From the cell containing the given text, extract its center point as (x, y) coordinate. 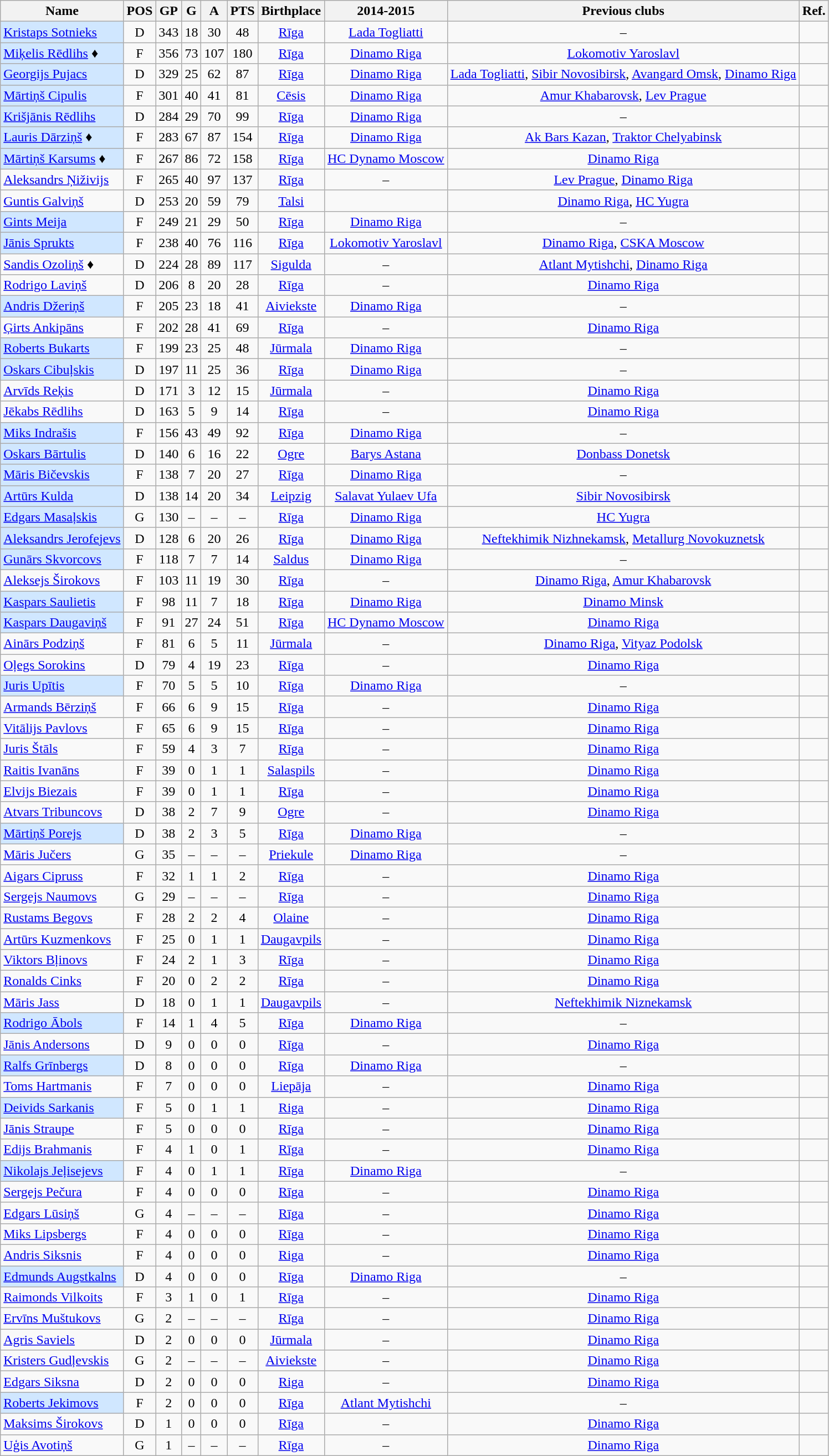
140 (168, 454)
154 (243, 137)
Previous clubs (623, 11)
A (214, 11)
284 (168, 116)
Mārtiņš Porejs (62, 833)
35 (168, 854)
301 (168, 95)
Jānis Andersons (62, 1044)
49 (214, 433)
72 (214, 158)
Nikolajs Jeļisejevs (62, 1171)
Viktors Bļinovs (62, 960)
Aleksandrs Jerofejevs (62, 538)
34 (243, 496)
Ģirts Ankipāns (62, 327)
Olaine (291, 917)
267 (168, 158)
92 (243, 433)
89 (214, 264)
HC Yugra (623, 517)
Sergejs Naumovs (62, 896)
Oļegs Sorokins (62, 665)
343 (168, 32)
Andris Siksnis (62, 1255)
116 (243, 243)
Mārtiņš Cipulis (62, 95)
73 (192, 53)
Juris Upītis (62, 686)
202 (168, 327)
Gunārs Skvorcovs (62, 559)
Andris Džeriņš (62, 306)
Artūrs Kulda (62, 496)
PTS (243, 11)
Birthplace (291, 11)
Lauris Dārziņš ♦ (62, 137)
65 (168, 728)
Rustams Begovs (62, 917)
Talsi (291, 201)
Rodrigo Ābols (62, 1023)
50 (243, 222)
97 (214, 180)
253 (168, 201)
137 (243, 180)
51 (243, 623)
Guntis Galviņš (62, 201)
Neftekhimik Niznekamsk (623, 1002)
130 (168, 517)
Cēsis (291, 95)
Aleksejs Širokovs (62, 580)
Dinamo Riga, Amur Khabarovsk (623, 580)
Edgars Masaļskis (62, 517)
Dinamo Riga, HC Yugra (623, 201)
26 (243, 538)
Gints Meija (62, 222)
22 (243, 454)
Neftekhimik Nizhnekamsk, Metallurg Novokuznetsk (623, 538)
36 (243, 370)
Armands Bērziņš (62, 707)
163 (168, 412)
Deivids Sarkanis (62, 1108)
118 (168, 559)
GP (168, 11)
Donbass Donetsk (623, 454)
Miķelis Rēdlihs ♦ (62, 53)
Lada Togliatti (386, 32)
Elvijs Biezais (62, 791)
POS (140, 11)
Miks Indrašis (62, 433)
180 (243, 53)
Raimonds Vilkoits (62, 1298)
Juris Štāls (62, 749)
Jēkabs Rēdlihs (62, 412)
Jānis Straupe (62, 1129)
Sibir Novosibirsk (623, 496)
Toms Hartmanis (62, 1086)
Edmunds Augstkalns (62, 1276)
Krišjānis Rēdlihs (62, 116)
Rodrigo Laviņš (62, 285)
21 (192, 222)
205 (168, 306)
Māris Jass (62, 1002)
Jānis Sprukts (62, 243)
Edgars Lūsiņš (62, 1213)
Oskars Cibuļskis (62, 370)
91 (168, 623)
10 (243, 686)
Māris Bičevskis (62, 475)
Sergejs Pečura (62, 1192)
Edgars Siksna (62, 1382)
Sandis Ozoliņš ♦ (62, 264)
128 (168, 538)
206 (168, 285)
Aleksandrs Ņiživijs (62, 180)
Arvīds Reķis (62, 391)
Artūrs Kuzmenkovs (62, 939)
Liepāja (291, 1086)
Name (62, 11)
265 (168, 180)
249 (168, 222)
32 (168, 875)
Agris Saviels (62, 1340)
107 (214, 53)
224 (168, 264)
Kristaps Sotnieks (62, 32)
Salavat Yulaev Ufa (386, 496)
62 (214, 74)
86 (192, 158)
76 (214, 243)
Priekule (291, 854)
2014-2015 (386, 11)
12 (214, 391)
Mārtiņš Karsums ♦ (62, 158)
Aigars Cipruss (62, 875)
Lada Togliatti, Sibir Novosibirsk, Avangard Omsk, Dinamo Riga (623, 74)
Maksims Širokovs (62, 1424)
Kaspars Daugaviņš (62, 623)
67 (192, 137)
Atlant Mytishchi, Dinamo Riga (623, 264)
238 (168, 243)
Ref. (813, 11)
Kristers Gudļevskis (62, 1361)
Atvars Tribuncovs (62, 812)
Ak Bars Kazan, Traktor Chelyabinsk (623, 137)
Kaspars Saulietis (62, 601)
98 (168, 601)
99 (243, 116)
Leipzig (291, 496)
Ainārs Podziņš (62, 644)
Dinamo Riga, CSKA Moscow (623, 243)
283 (168, 137)
Roberts Bukarts (62, 348)
117 (243, 264)
356 (168, 53)
69 (243, 327)
Uģis Avotiņš (62, 1445)
Salaspils (291, 770)
103 (168, 580)
Saldus (291, 559)
Lev Prague, Dinamo Riga (623, 180)
Barys Astana (386, 454)
Amur Khabarovsk, Lev Prague (623, 95)
Dinamo Riga, Vityaz Podolsk (623, 644)
Māris Jučers (62, 854)
Sigulda (291, 264)
Miks Lipsbergs (62, 1234)
Roberts Jekimovs (62, 1403)
Oskars Bārtulis (62, 454)
158 (243, 158)
66 (168, 707)
Edijs Brahmanis (62, 1150)
156 (168, 433)
Atlant Mytishchi (386, 1403)
199 (168, 348)
Georgijs Pujacs (62, 74)
Dinamo Minsk (623, 601)
43 (192, 433)
Ralfs Grīnbergs (62, 1065)
Vitālijs Pavlovs (62, 728)
329 (168, 74)
Ervīns Muštukovs (62, 1319)
Ronalds Cinks (62, 981)
197 (168, 370)
171 (168, 391)
16 (214, 454)
Raitis Ivanāns (62, 770)
